Detect which cell encompasses the target text, then output its [X, Y] center coordinate. 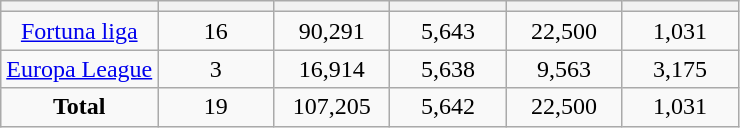
90,291 [332, 31]
5,642 [448, 107]
3,175 [680, 69]
5,643 [448, 31]
19 [216, 107]
16,914 [332, 69]
107,205 [332, 107]
16 [216, 31]
3 [216, 69]
9,563 [564, 69]
Fortuna liga [80, 31]
Total [80, 107]
5,638 [448, 69]
Europa League [80, 69]
